Locate the cell with the specified text and output its [X, Y] center coordinate. 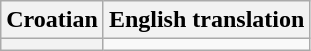
Croatian [52, 20]
English translation [206, 20]
